Return the (x, y) coordinate for the center point of the cell that contains the specified text.  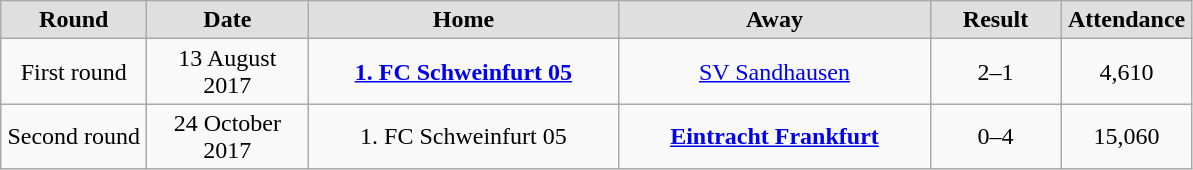
Date (228, 20)
Second round (74, 136)
2–1 (996, 72)
4,610 (1126, 72)
13 August 2017 (228, 72)
Attendance (1126, 20)
15,060 (1126, 136)
0–4 (996, 136)
24 October 2017 (228, 136)
Home (464, 20)
SV Sandhausen (774, 72)
Round (74, 20)
First round (74, 72)
Eintracht Frankfurt (774, 136)
Result (996, 20)
Away (774, 20)
